Provide the [x, y] coordinate of the cell's center where the given text is located.  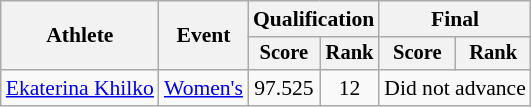
Ekaterina Khilko [80, 88]
Event [204, 36]
Final [455, 19]
Qualification [314, 19]
Women's [204, 88]
97.525 [284, 88]
12 [350, 88]
Did not advance [455, 88]
Athlete [80, 36]
